Identify which cell holds the provided text, then report its (x, y) central coordinate. 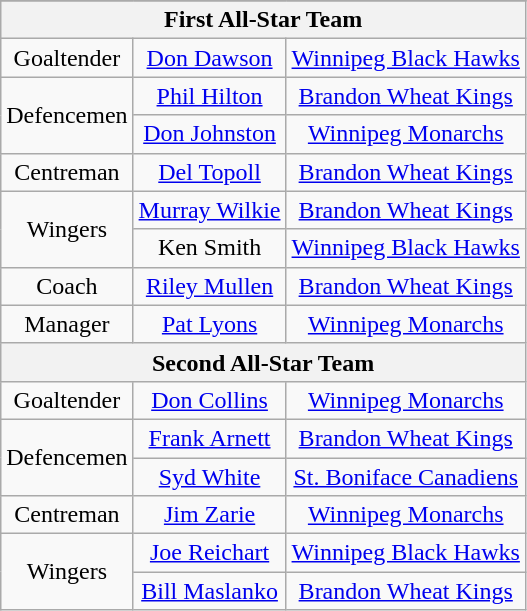
Murray Wilkie (210, 210)
First All-Star Team (264, 20)
Don Collins (210, 400)
Bill Maslanko (210, 591)
Syd White (210, 477)
Don Dawson (210, 58)
Joe Reichart (210, 553)
Frank Arnett (210, 438)
Ken Smith (210, 248)
Coach (67, 286)
St. Boniface Canadiens (406, 477)
Riley Mullen (210, 286)
Don Johnston (210, 134)
Second All-Star Team (264, 362)
Manager (67, 324)
Jim Zarie (210, 515)
Phil Hilton (210, 96)
Pat Lyons (210, 324)
Del Topoll (210, 172)
